Search for the cell housing the specified text and yield its (X, Y) center coordinate. 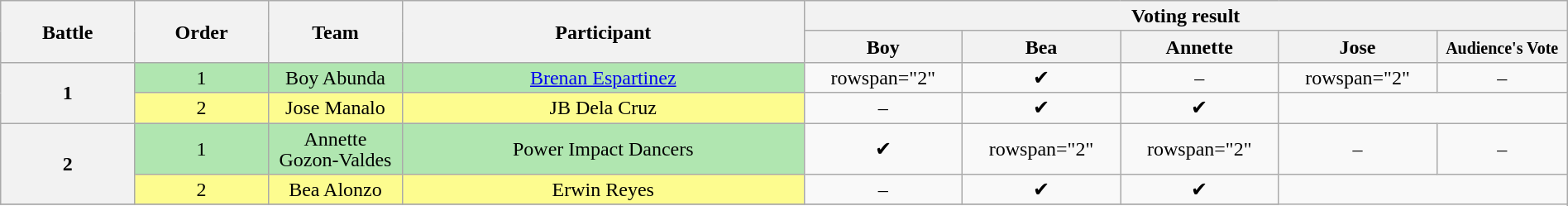
Voting result (1186, 17)
Participant (603, 31)
Jose (1358, 46)
Jose Manalo (336, 108)
Order (202, 31)
Power Impact Dancers (603, 148)
Audience's Vote (1502, 46)
Bea (1040, 46)
Bea Alonzo (336, 190)
Boy Abunda (336, 78)
Battle (68, 31)
JB Dela Cruz (603, 108)
Erwin Reyes (603, 190)
Boy (883, 46)
Brenan Espartinez (603, 78)
Annette (1199, 46)
Annette Gozon-Valdes (336, 148)
Team (336, 31)
